Search for the cell housing the specified text and yield its [x, y] center coordinate. 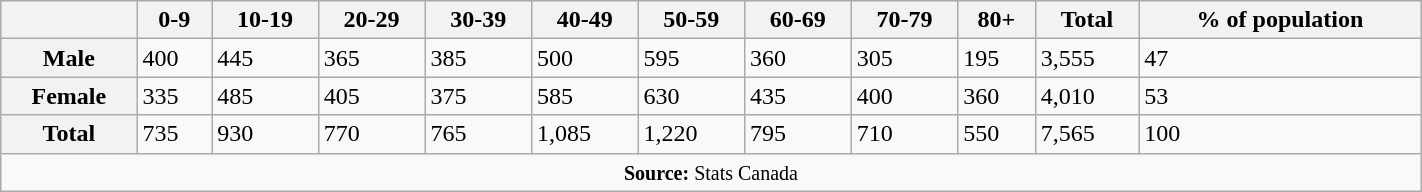
47 [1280, 58]
70-79 [904, 20]
3,555 [1086, 58]
% of population [1280, 20]
100 [1280, 134]
Male [69, 58]
375 [478, 96]
585 [584, 96]
50-59 [692, 20]
735 [174, 134]
195 [996, 58]
305 [904, 58]
765 [478, 134]
795 [798, 134]
10-19 [266, 20]
770 [372, 134]
445 [266, 58]
1,220 [692, 134]
550 [996, 134]
1,085 [584, 134]
630 [692, 96]
385 [478, 58]
365 [372, 58]
595 [692, 58]
710 [904, 134]
7,565 [1086, 134]
40-49 [584, 20]
30-39 [478, 20]
53 [1280, 96]
Female [69, 96]
60-69 [798, 20]
405 [372, 96]
500 [584, 58]
80+ [996, 20]
930 [266, 134]
0-9 [174, 20]
485 [266, 96]
435 [798, 96]
4,010 [1086, 96]
335 [174, 96]
Source: Stats Canada [711, 172]
20-29 [372, 20]
